Extract the [x, y] coordinate from the center of the cell holding the provided text.  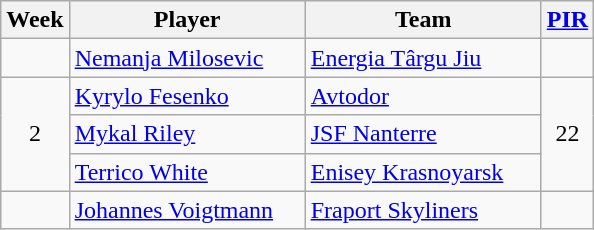
Player [187, 20]
2 [35, 134]
Enisey Krasnoyarsk [423, 172]
Nemanja Milosevic [187, 58]
Johannes Voigtmann [187, 210]
Fraport Skyliners [423, 210]
Terrico White [187, 172]
Week [35, 20]
Avtodor [423, 96]
PIR [567, 20]
Kyrylo Fesenko [187, 96]
Team [423, 20]
22 [567, 134]
Energia Târgu Jiu [423, 58]
Mykal Riley [187, 134]
JSF Nanterre [423, 134]
